For the text-containing cell, return its midpoint in [X, Y] coordinate format. 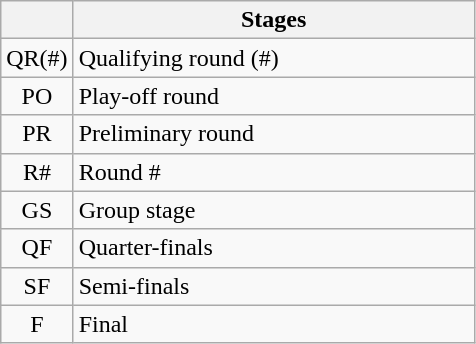
Play-off round [274, 96]
Stages [274, 20]
F [37, 324]
PR [37, 134]
PO [37, 96]
GS [37, 210]
Group stage [274, 210]
Round # [274, 172]
Semi-finals [274, 286]
QF [37, 248]
Quarter-finals [274, 248]
SF [37, 286]
Final [274, 324]
Qualifying round (#) [274, 58]
Preliminary round [274, 134]
R# [37, 172]
QR(#) [37, 58]
